Extract the [x, y] coordinate from the center of the cell holding the provided text.  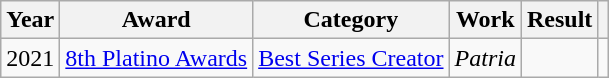
Best Series Creator [351, 58]
Category [351, 20]
8th Platino Awards [156, 58]
Work [485, 20]
Year [30, 20]
Result [559, 20]
2021 [30, 58]
Patria [485, 58]
Award [156, 20]
